Pinpoint the cell where the given text exists, returning its [x, y] midpoint coordinate. 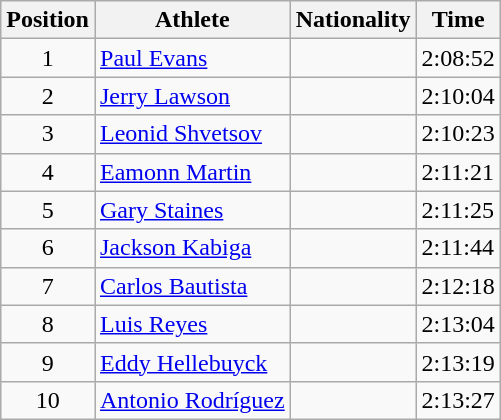
Leonid Shvetsov [192, 134]
2:10:04 [458, 96]
6 [48, 248]
2:10:23 [458, 134]
Carlos Bautista [192, 286]
2:11:21 [458, 172]
3 [48, 134]
Jackson Kabiga [192, 248]
Antonio Rodríguez [192, 400]
Eddy Hellebuyck [192, 362]
8 [48, 324]
1 [48, 58]
2:13:04 [458, 324]
Nationality [353, 20]
Eamonn Martin [192, 172]
2:11:25 [458, 210]
2:13:27 [458, 400]
2:13:19 [458, 362]
9 [48, 362]
10 [48, 400]
2:08:52 [458, 58]
2 [48, 96]
Paul Evans [192, 58]
Gary Staines [192, 210]
2:12:18 [458, 286]
Luis Reyes [192, 324]
Time [458, 20]
Athlete [192, 20]
4 [48, 172]
2:11:44 [458, 248]
5 [48, 210]
7 [48, 286]
Jerry Lawson [192, 96]
Position [48, 20]
